Output the [X, Y] coordinate of the center of the cell containing the given text.  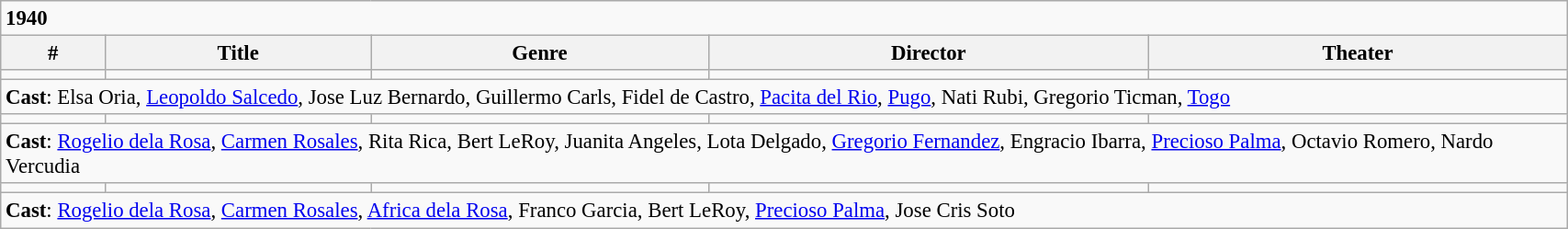
Title [239, 53]
Genre [540, 53]
Cast: Elsa Oria, Leopoldo Salcedo, Jose Luz Bernardo, Guillermo Carls, Fidel de Castro, Pacita del Rio, Pugo, Nati Rubi, Gregorio Ticman, Togo [784, 97]
Cast: Rogelio dela Rosa, Carmen Rosales, Africa dela Rosa, Franco Garcia, Bert LeRoy, Precioso Palma, Jose Cris Soto [784, 211]
# [53, 53]
1940 [784, 18]
Director [928, 53]
Theater [1358, 53]
